Return the (x, y) coordinate for the center point of the cell that contains the specified text.  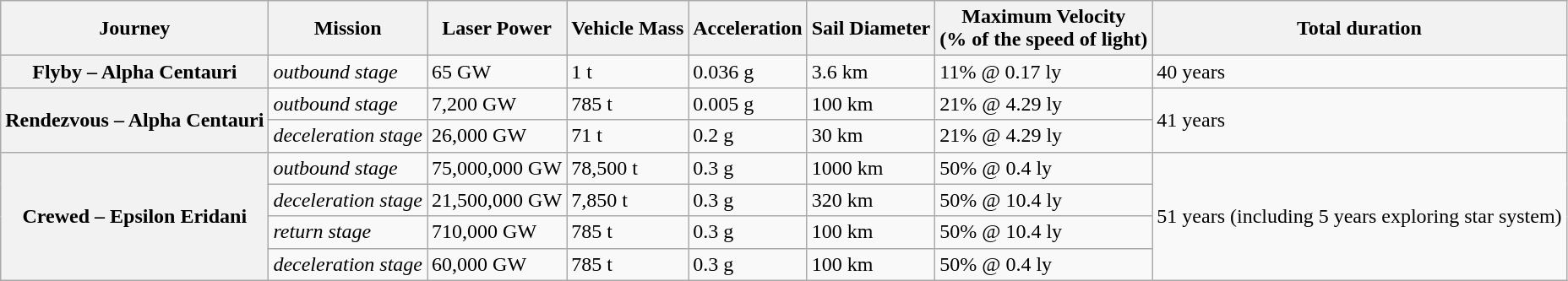
78,500 t (628, 168)
75,000,000 GW (497, 168)
60,000 GW (497, 264)
1 t (628, 72)
Flyby – Alpha Centauri (135, 72)
Sail Diameter (871, 29)
30 km (871, 136)
Rendezvous – Alpha Centauri (135, 120)
3.6 km (871, 72)
71 t (628, 136)
11% @ 0.17 ly (1044, 72)
Crewed – Epsilon Eridani (135, 216)
Laser Power (497, 29)
7,850 t (628, 200)
51 years (including 5 years exploring star system) (1359, 216)
Vehicle Mass (628, 29)
return stage (348, 232)
320 km (871, 200)
Mission (348, 29)
0.036 g (748, 72)
65 GW (497, 72)
Journey (135, 29)
40 years (1359, 72)
41 years (1359, 120)
0.005 g (748, 104)
26,000 GW (497, 136)
Acceleration (748, 29)
0.2 g (748, 136)
710,000 GW (497, 232)
Maximum Velocity (% of the speed of light) (1044, 29)
1000 km (871, 168)
Total duration (1359, 29)
7,200 GW (497, 104)
21,500,000 GW (497, 200)
